Detect which cell encompasses the target text, then output its [X, Y] center coordinate. 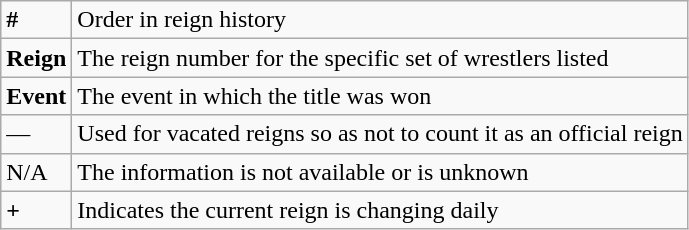
Used for vacated reigns so as not to count it as an official reign [380, 134]
Order in reign history [380, 20]
+ [36, 210]
The event in which the title was won [380, 96]
— [36, 134]
N/A [36, 172]
The information is not available or is unknown [380, 172]
# [36, 20]
Indicates the current reign is changing daily [380, 210]
The reign number for the specific set of wrestlers listed [380, 58]
Reign [36, 58]
Event [36, 96]
